Locate the cell with the specified text and output its [X, Y] center coordinate. 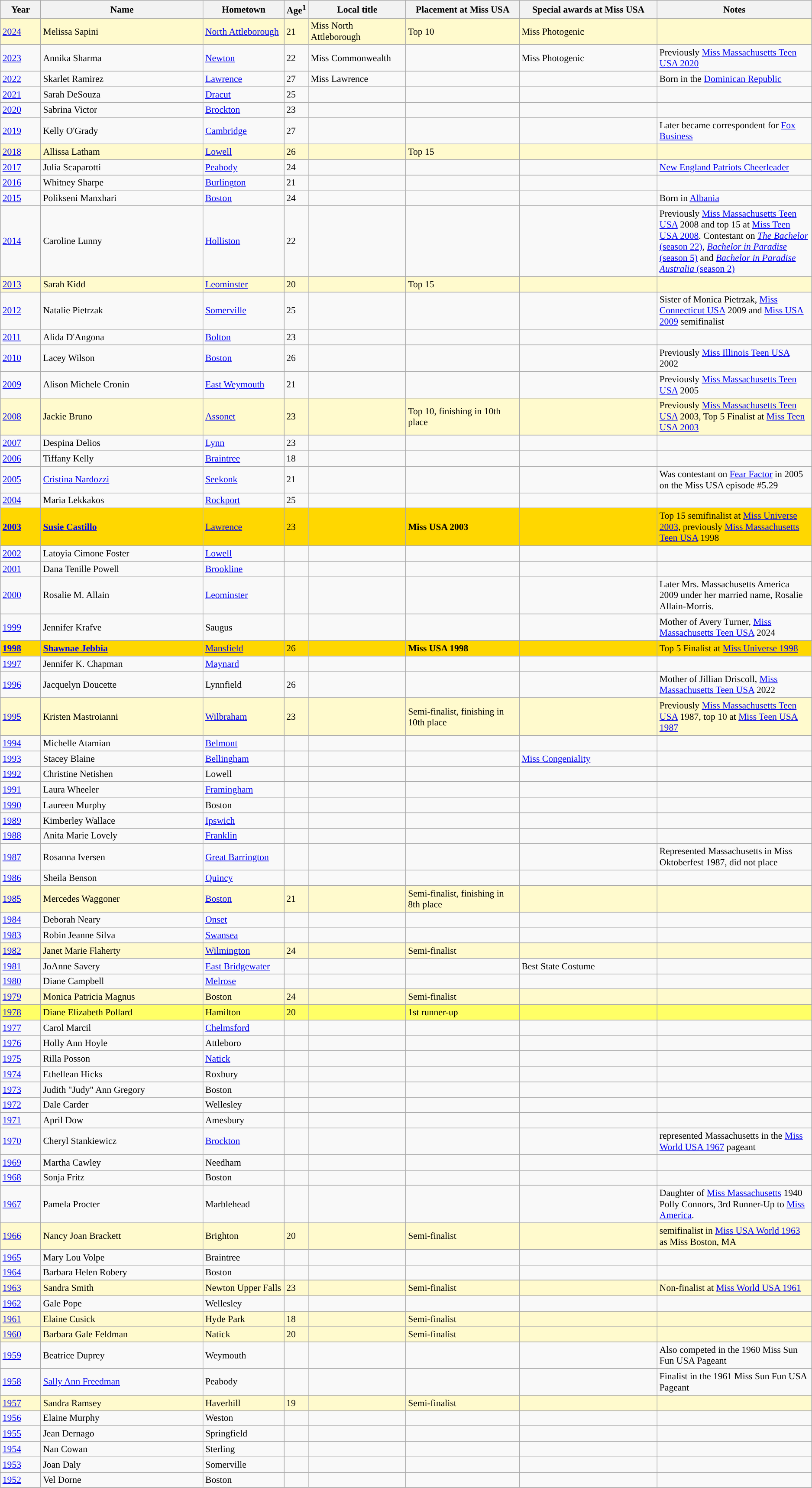
1962 [21, 1304]
1988 [21, 836]
Rockport [243, 500]
1952 [21, 1480]
Finalist in the 1961 Miss Sun Fun USA Pageant [734, 1382]
19 [296, 1403]
1994 [21, 744]
1st runner-up [463, 1013]
Julia Scaparotti [122, 167]
2024 [21, 31]
2010 [21, 358]
Great Barrington [243, 857]
2014 [21, 241]
Judith "Judy" Ann Gregory [122, 1090]
2017 [21, 167]
Natalie Pietrzak [122, 311]
Top 10, finishing in 10th place [463, 417]
Lynnfield [243, 685]
Framingham [243, 790]
represented Massachusetts in the Miss World USA 1967 pageant [734, 1141]
Annika Sharma [122, 58]
Previously Miss Illinois Teen USA 2002 [734, 358]
Weston [243, 1418]
2011 [21, 338]
Miss Commonwealth [357, 58]
Needham [243, 1163]
1964 [21, 1273]
Was contestant on Fear Factor in 2005 on the Miss USA episode #5.29 [734, 479]
1974 [21, 1074]
Beatrice Duprey [122, 1355]
1968 [21, 1178]
Semi-finalist, finishing in 10th place [463, 717]
1995 [21, 717]
Also competed in the 1960 Miss Sun Fun USA Pageant [734, 1355]
2015 [21, 198]
Sandra Ramsey [122, 1403]
1975 [21, 1059]
Newton Upper Falls [243, 1288]
Haverhill [243, 1403]
Carol Marcil [122, 1028]
2012 [21, 311]
Diane Elizabeth Pollard [122, 1013]
Alison Michele Cronin [122, 385]
Name [122, 10]
Melrose [243, 981]
2003 [21, 527]
1984 [21, 920]
Amesbury [243, 1121]
Cheryl Stankiewicz [122, 1141]
Deborah Neary [122, 920]
2013 [21, 284]
1973 [21, 1090]
Later Mrs. Massachusetts America 2009 under her married name, Rosalie Allain-Morris. [734, 595]
Sarah DeSouza [122, 94]
Weymouth [243, 1355]
2004 [21, 500]
2006 [21, 459]
Mother of Jillian Driscoll, Miss Massachusetts Teen USA 2022 [734, 685]
1983 [21, 936]
Dale Carder [122, 1105]
Tiffany Kelly [122, 459]
1989 [21, 821]
Kelly O'Grady [122, 131]
Seekonk [243, 479]
2009 [21, 385]
Sterling [243, 1449]
1990 [21, 805]
Non-finalist at Miss World USA 1961 [734, 1288]
Maynard [243, 664]
Christine Netishen [122, 774]
Elaine Cusick [122, 1319]
Diane Campbell [122, 981]
Wilbraham [243, 717]
Previously Miss Massachusetts Teen USA 2020 [734, 58]
Despina Delios [122, 443]
Quincy [243, 878]
JoAnne Savery [122, 966]
Mercedes Waggoner [122, 899]
Belmont [243, 744]
Shawnae Jebbia [122, 649]
Jennifer Krafve [122, 627]
2021 [21, 94]
Holliston [243, 241]
Year [21, 10]
2019 [21, 131]
Mary Lou Volpe [122, 1257]
2008 [21, 417]
Brighton [243, 1237]
Anita Marie Lovely [122, 836]
1980 [21, 981]
Polikseni Manxhari [122, 198]
Previously Miss Massachusetts Teen USA 2005 [734, 385]
1978 [21, 1013]
Previously Miss Massachusetts Teen USA 2003, Top 5 Finalist at Miss Teen USA 2003 [734, 417]
Sandra Smith [122, 1288]
Top 5 Finalist at Miss Universe 1998 [734, 649]
Allissa Latham [122, 152]
1997 [21, 664]
Maria Lekkakos [122, 500]
Barbara Gale Feldman [122, 1335]
Brookline [243, 569]
1991 [21, 790]
Attleboro [243, 1043]
Wilmington [243, 951]
Sheila Benson [122, 878]
Dracut [243, 94]
Notes [734, 10]
2022 [21, 79]
Lynn [243, 443]
1953 [21, 1465]
Martha Cawley [122, 1163]
Sonja Fritz [122, 1178]
Mansfield [243, 649]
2018 [21, 152]
Placement at Miss USA [463, 10]
Newton [243, 58]
1958 [21, 1382]
Rosanna Iversen [122, 857]
1999 [21, 627]
Pamela Procter [122, 1205]
Special awards at Miss USA [588, 10]
Burlington [243, 183]
Hyde Park [243, 1319]
1957 [21, 1403]
Whitney Sharpe [122, 183]
2002 [21, 554]
1963 [21, 1288]
East Weymouth [243, 385]
Jacquelyn Doucette [122, 685]
Miss North Attleborough [357, 31]
Sabrina Victor [122, 110]
Sally Ann Freedman [122, 1382]
Ethellean Hicks [122, 1074]
1961 [21, 1319]
Caroline Lunny [122, 241]
Local title [357, 10]
Daughter of Miss Massachusetts 1940 Polly Connors, 3rd Runner-Up to Miss America. [734, 1205]
Robin Jeanne Silva [122, 936]
Melissa Sapini [122, 31]
1993 [21, 759]
Born in the Dominican Republic [734, 79]
Kristen Mastroianni [122, 717]
Barbara Helen Robery [122, 1273]
Roxbury [243, 1074]
Nan Cowan [122, 1449]
Rosalie M. Allain [122, 595]
2001 [21, 569]
1987 [21, 857]
Top 10 [463, 31]
1959 [21, 1355]
1986 [21, 878]
Miss Lawrence [357, 79]
Represented Massachusetts in Miss Oktoberfest 1987, did not place [734, 857]
2023 [21, 58]
Chelmsford [243, 1028]
Monica Patricia Magnus [122, 997]
Bolton [243, 338]
Miss Congeniality [588, 759]
1996 [21, 685]
Onset [243, 920]
Later became correspondent for Fox Business [734, 131]
Ipswich [243, 821]
1979 [21, 997]
Semi-finalist, finishing in 8th place [463, 899]
Bellingham [243, 759]
Vel Dorne [122, 1480]
2016 [21, 183]
Jean Dernago [122, 1434]
1970 [21, 1141]
Cambridge [243, 131]
April Dow [122, 1121]
Age1 [296, 10]
Springfield [243, 1434]
Top 15 semifinalist at Miss Universe 2003, previously Miss Massachusetts Teen USA 1998 [734, 527]
1976 [21, 1043]
1981 [21, 966]
Latoyia Cimone Foster [122, 554]
1992 [21, 774]
Sarah Kidd [122, 284]
Assonet [243, 417]
Mother of Avery Turner, Miss Massachusetts Teen USA 2024 [734, 627]
2005 [21, 479]
1966 [21, 1237]
Swansea [243, 936]
1955 [21, 1434]
Gale Pope [122, 1304]
Stacey Blaine [122, 759]
Miss USA 2003 [463, 527]
Michelle Atamian [122, 744]
1977 [21, 1028]
Saugus [243, 627]
Elaine Murphy [122, 1418]
Previously Miss Massachusetts Teen USA 1987, top 10 at Miss Teen USA 1987 [734, 717]
Joan Daly [122, 1465]
Janet Marie Flaherty [122, 951]
Sister of Monica Pietrzak, Miss Connecticut USA 2009 and Miss USA 2009 semifinalist [734, 311]
Born in Albania [734, 198]
Jennifer K. Chapman [122, 664]
Susie Castillo [122, 527]
1998 [21, 649]
Rilla Posson [122, 1059]
Lacey Wilson [122, 358]
Nancy Joan Brackett [122, 1237]
1960 [21, 1335]
1972 [21, 1105]
Marblehead [243, 1205]
1967 [21, 1205]
Best State Costume [588, 966]
1982 [21, 951]
New England Patriots Cheerleader [734, 167]
North Attleborough [243, 31]
Jackie Bruno [122, 417]
Kimberley Wallace [122, 821]
East Bridgewater [243, 966]
Alida D'Angona [122, 338]
1954 [21, 1449]
1985 [21, 899]
1969 [21, 1163]
Dana Tenille Powell [122, 569]
2000 [21, 595]
2020 [21, 110]
Miss USA 1998 [463, 649]
Franklin [243, 836]
Laura Wheeler [122, 790]
1956 [21, 1418]
Hometown [243, 10]
1971 [21, 1121]
2007 [21, 443]
Holly Ann Hoyle [122, 1043]
semifinalist in Miss USA World 1963 as Miss Boston, MA [734, 1237]
Cristina Nardozzi [122, 479]
1965 [21, 1257]
Laureen Murphy [122, 805]
Hamilton [243, 1013]
Skarlet Ramirez [122, 79]
